Pinpoint the cell where the given text exists, returning its (x, y) midpoint coordinate. 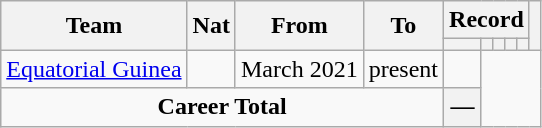
Equatorial Guinea (94, 69)
Record (487, 20)
— (463, 107)
To (403, 26)
Nat (211, 26)
Career Total (222, 107)
March 2021 (299, 69)
Team (94, 26)
From (299, 26)
present (403, 69)
